Provide the (X, Y) coordinate of the cell's center where the given text is located.  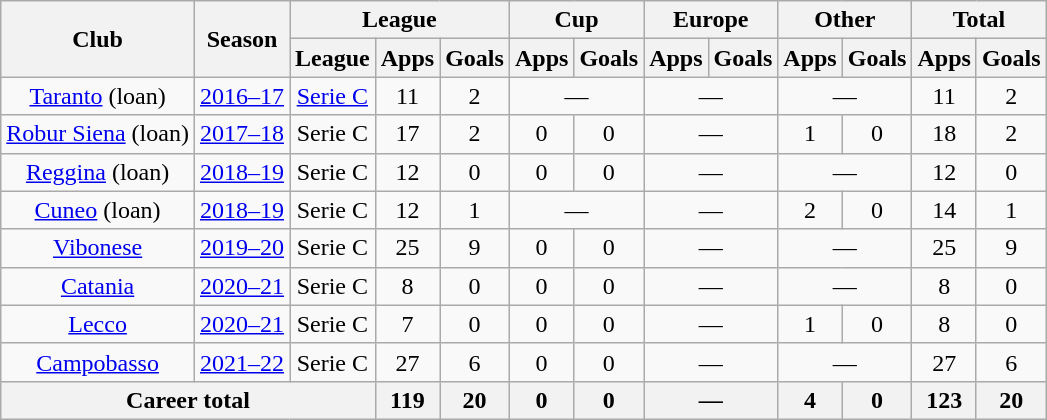
7 (407, 324)
Taranto (loan) (98, 96)
Robur Siena (loan) (98, 134)
Campobasso (98, 362)
Cuneo (loan) (98, 210)
2019–20 (242, 248)
Catania (98, 286)
14 (944, 210)
Club (98, 39)
Total (979, 20)
Cup (576, 20)
4 (810, 400)
Vibonese (98, 248)
Reggina (loan) (98, 172)
119 (407, 400)
123 (944, 400)
2021–22 (242, 362)
2016–17 (242, 96)
Career total (188, 400)
Lecco (98, 324)
Other (845, 20)
17 (407, 134)
2017–18 (242, 134)
Season (242, 39)
Europe (711, 20)
18 (944, 134)
